Find where the given text appears and provide that cell's center as (X, Y) coordinate. 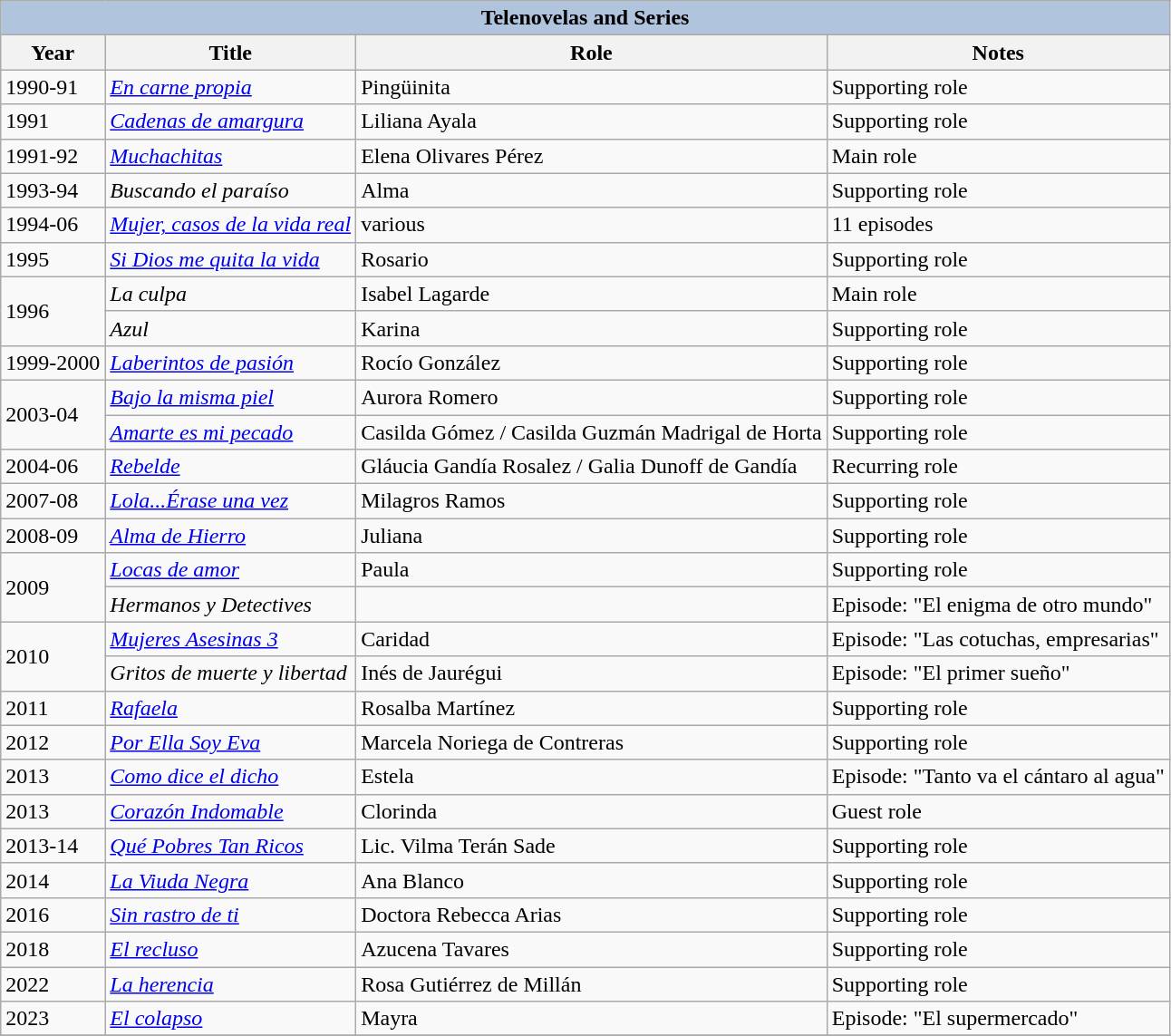
Aurora Romero (592, 397)
Si Dios me quita la vida (230, 259)
Pingüinita (592, 87)
La herencia (230, 983)
Muchachitas (230, 156)
2016 (53, 915)
Karina (592, 328)
Por Ella Soy Eva (230, 742)
1993-94 (53, 190)
Mayra (592, 1019)
Azul (230, 328)
Laberintos de pasión (230, 363)
Hermanos y Detectives (230, 605)
Locas de amor (230, 570)
2010 (53, 656)
Amarte es mi pecado (230, 432)
2014 (53, 880)
Lola...Érase una vez (230, 501)
Rocío González (592, 363)
Elena Olivares Pérez (592, 156)
Recurring role (998, 467)
Gritos de muerte y libertad (230, 673)
Doctora Rebecca Arias (592, 915)
Mujeres Asesinas 3 (230, 639)
Rosa Gutiérrez de Millán (592, 983)
Rebelde (230, 467)
2009 (53, 587)
1995 (53, 259)
2011 (53, 708)
Ana Blanco (592, 880)
2013-14 (53, 846)
Alma (592, 190)
Como dice el dicho (230, 777)
Buscando el paraíso (230, 190)
Rosario (592, 259)
Bajo la misma piel (230, 397)
La Viuda Negra (230, 880)
Notes (998, 53)
2008-09 (53, 536)
Clorinda (592, 811)
Year (53, 53)
Episode: "Las cotuchas, empresarias" (998, 639)
Episode: "El supermercado" (998, 1019)
2022 (53, 983)
2004-06 (53, 467)
Rosalba Martínez (592, 708)
En carne propia (230, 87)
Marcela Noriega de Contreras (592, 742)
Role (592, 53)
2023 (53, 1019)
Episode: "Tanto va el cántaro al agua" (998, 777)
Alma de Hierro (230, 536)
1994-06 (53, 225)
Estela (592, 777)
Caridad (592, 639)
1990-91 (53, 87)
1996 (53, 311)
1991-92 (53, 156)
Milagros Ramos (592, 501)
Isabel Lagarde (592, 294)
1991 (53, 121)
2012 (53, 742)
Casilda Gómez / Casilda Guzmán Madrigal de Horta (592, 432)
Azucena Tavares (592, 949)
Paula (592, 570)
Lic. Vilma Terán Sade (592, 846)
Episode: "El primer sueño" (998, 673)
El colapso (230, 1019)
Rafaela (230, 708)
2003-04 (53, 414)
Gláucia Gandía Rosalez / Galia Dunoff de Gandía (592, 467)
2018 (53, 949)
Cadenas de amargura (230, 121)
La culpa (230, 294)
Sin rastro de ti (230, 915)
Guest role (998, 811)
Telenovelas and Series (585, 18)
El recluso (230, 949)
Liliana Ayala (592, 121)
Title (230, 53)
2007-08 (53, 501)
Juliana (592, 536)
11 episodes (998, 225)
Inés de Jaurégui (592, 673)
Episode: "El enigma de otro mundo" (998, 605)
Qué Pobres Tan Ricos (230, 846)
Mujer, casos de la vida real (230, 225)
Corazón Indomable (230, 811)
1999-2000 (53, 363)
various (592, 225)
